Detect which cell encompasses the target text, then output its [X, Y] center coordinate. 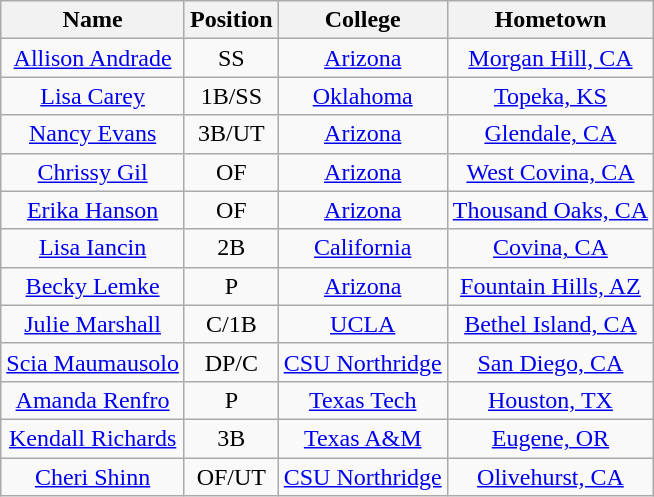
Oklahoma [362, 96]
Texas A&M [362, 438]
Thousand Oaks, CA [550, 210]
Cheri Shinn [93, 477]
UCLA [362, 324]
3B/UT [231, 134]
Eugene, OR [550, 438]
Houston, TX [550, 400]
Lisa Iancin [93, 248]
C/1B [231, 324]
3B [231, 438]
Nancy Evans [93, 134]
California [362, 248]
Julie Marshall [93, 324]
Name [93, 20]
San Diego, CA [550, 362]
Chrissy Gil [93, 172]
Amanda Renfro [93, 400]
Morgan Hill, CA [550, 58]
Covina, CA [550, 248]
Texas Tech [362, 400]
Bethel Island, CA [550, 324]
Fountain Hills, AZ [550, 286]
Lisa Carey [93, 96]
Position [231, 20]
Glendale, CA [550, 134]
West Covina, CA [550, 172]
OF/UT [231, 477]
College [362, 20]
Olivehurst, CA [550, 477]
Becky Lemke [93, 286]
Topeka, KS [550, 96]
Scia Maumausolo [93, 362]
1B/SS [231, 96]
Erika Hanson [93, 210]
Kendall Richards [93, 438]
Allison Andrade [93, 58]
Hometown [550, 20]
SS [231, 58]
2B [231, 248]
DP/C [231, 362]
